Detect which cell encompasses the target text, then output its (x, y) center coordinate. 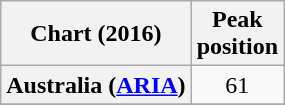
Peakposition (237, 34)
61 (237, 85)
Australia (ARIA) (96, 85)
Chart (2016) (96, 34)
